Search for the cell housing the specified text and yield its (x, y) center coordinate. 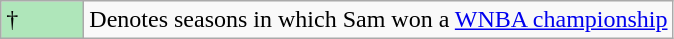
† (42, 20)
Denotes seasons in which Sam won a WNBA championship (378, 20)
